Return [X, Y] of the center of cell containing provided text 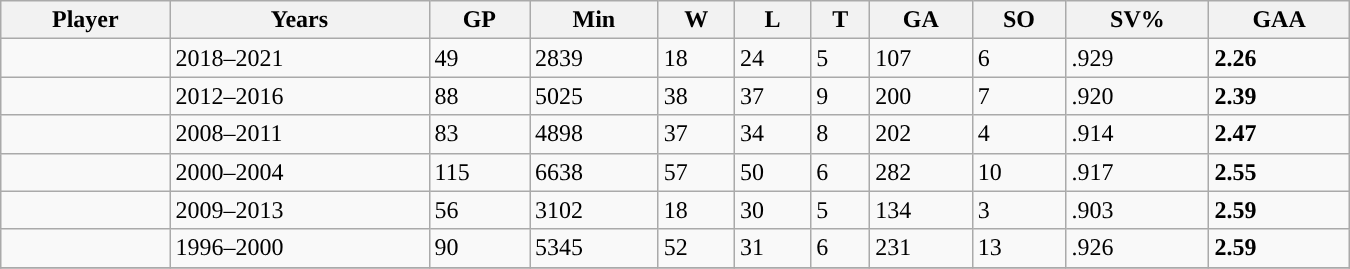
50 [772, 172]
.914 [1138, 134]
24 [772, 58]
4898 [594, 134]
5025 [594, 96]
107 [921, 58]
5345 [594, 248]
2.39 [1279, 96]
Years [300, 20]
.926 [1138, 248]
2.47 [1279, 134]
GAA [1279, 20]
13 [1019, 248]
3 [1019, 210]
88 [479, 96]
2839 [594, 58]
.929 [1138, 58]
2012–2016 [300, 96]
31 [772, 248]
2018–2021 [300, 58]
231 [921, 248]
SO [1019, 20]
9 [840, 96]
T [840, 20]
8 [840, 134]
L [772, 20]
.903 [1138, 210]
56 [479, 210]
52 [696, 248]
W [696, 20]
6638 [594, 172]
90 [479, 248]
38 [696, 96]
2.55 [1279, 172]
2008–2011 [300, 134]
83 [479, 134]
2.26 [1279, 58]
Min [594, 20]
34 [772, 134]
4 [1019, 134]
282 [921, 172]
Player [86, 20]
134 [921, 210]
57 [696, 172]
GA [921, 20]
30 [772, 210]
115 [479, 172]
200 [921, 96]
7 [1019, 96]
SV% [1138, 20]
202 [921, 134]
.920 [1138, 96]
10 [1019, 172]
3102 [594, 210]
2000–2004 [300, 172]
GP [479, 20]
49 [479, 58]
.917 [1138, 172]
2009–2013 [300, 210]
1996–2000 [300, 248]
